Return the [x, y] coordinate for the center point of the cell that contains the specified text.  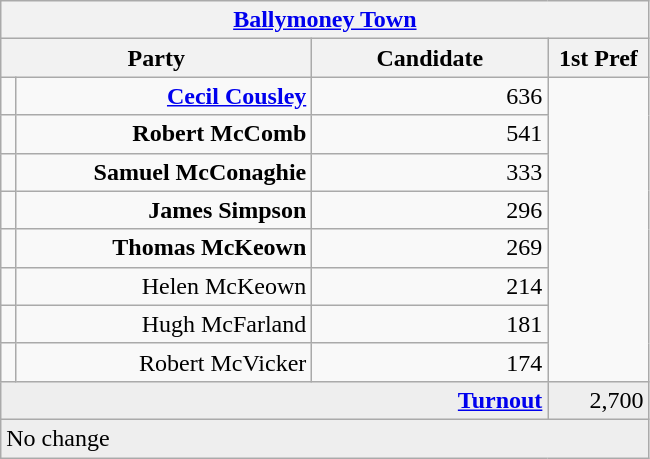
1st Pref [598, 58]
Robert McVicker [163, 362]
No change [325, 438]
Cecil Cousley [163, 96]
Robert McComb [163, 134]
Ballymoney Town [325, 20]
181 [430, 324]
Helen McKeown [163, 286]
Party [156, 58]
541 [430, 134]
Hugh McFarland [163, 324]
Candidate [430, 58]
214 [430, 286]
296 [430, 210]
Samuel McConaghie [163, 172]
Turnout [274, 400]
269 [430, 248]
2,700 [598, 400]
636 [430, 96]
174 [430, 362]
333 [430, 172]
James Simpson [163, 210]
Thomas McKeown [163, 248]
